Return the (X, Y) coordinate for the center point of the cell that contains the specified text.  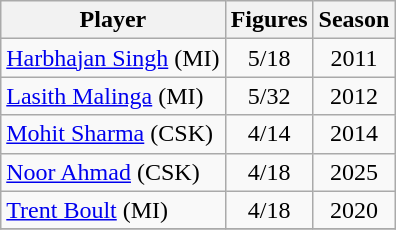
Trent Boult (MI) (113, 210)
Noor Ahmad (CSK) (113, 172)
Season (354, 20)
Harbhajan Singh (MI) (113, 58)
5/32 (269, 96)
2012 (354, 96)
Figures (269, 20)
2020 (354, 210)
Lasith Malinga (MI) (113, 96)
2025 (354, 172)
2011 (354, 58)
Mohit Sharma (CSK) (113, 134)
4/14 (269, 134)
2014 (354, 134)
5/18 (269, 58)
Player (113, 20)
